Pinpoint the cell where the given text exists, returning its (x, y) midpoint coordinate. 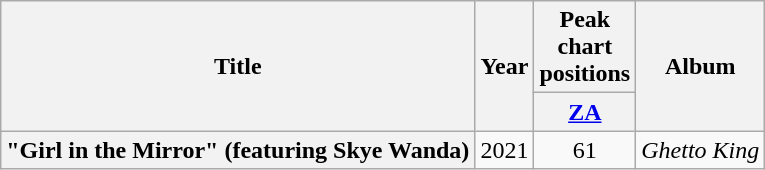
2021 (504, 150)
Peak chart positions (585, 47)
Year (504, 66)
61 (585, 150)
"Girl in the Mirror" (featuring Skye Wanda) (238, 150)
ZA (585, 112)
Ghetto King (700, 150)
Title (238, 66)
Album (700, 66)
